Locate the cell with the specified text and output its [X, Y] center coordinate. 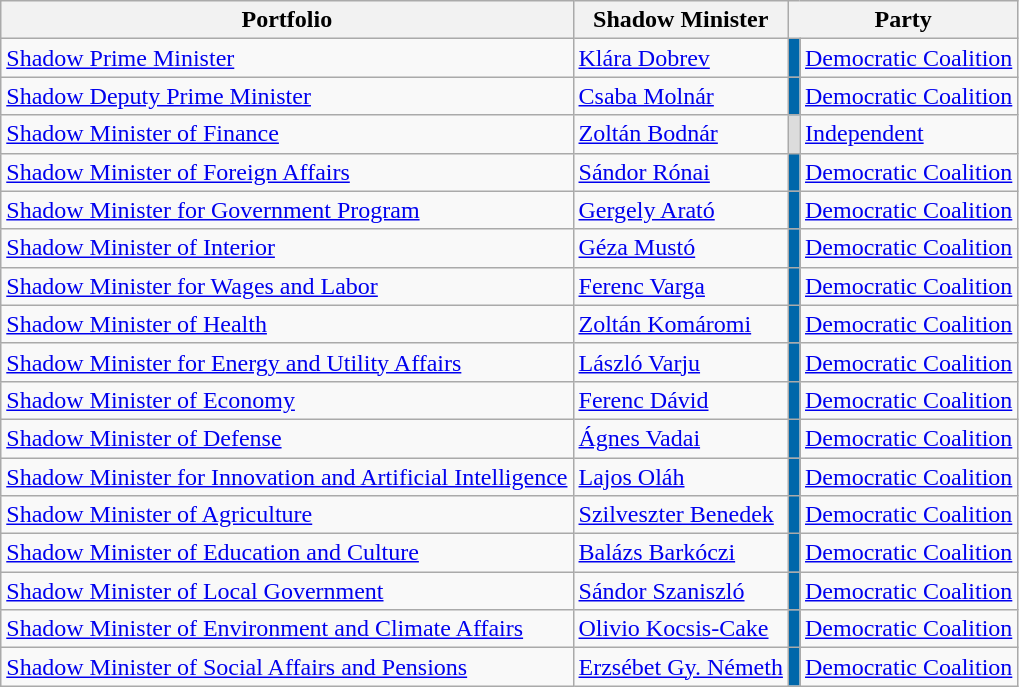
Shadow Minister of Economy [287, 400]
Gergely Arató [680, 210]
Olivio Kocsis-Cake [680, 629]
Csaba Molnár [680, 96]
Shadow Minister of Health [287, 324]
Shadow Minister for Energy and Utility Affairs [287, 362]
Ferenc Dávid [680, 400]
Shadow Minister of Environment and Climate Affairs [287, 629]
László Varju [680, 362]
Ferenc Varga [680, 286]
Shadow Minister [680, 20]
Shadow Deputy Prime Minister [287, 96]
Shadow Minister of Education and Culture [287, 553]
Shadow Minister for Government Program [287, 210]
Sándor Rónai [680, 172]
Zoltán Bodnár [680, 134]
Klára Dobrev [680, 58]
Sándor Szaniszló [680, 591]
Shadow Minister for Wages and Labor [287, 286]
Shadow Minister of Finance [287, 134]
Independent [909, 134]
Shadow Minister of Foreign Affairs [287, 172]
Portfolio [287, 20]
Erzsébet Gy. Németh [680, 667]
Ágnes Vadai [680, 438]
Shadow Prime Minister [287, 58]
Shadow Minister of Local Government [287, 591]
Shadow Minister of Social Affairs and Pensions [287, 667]
Shadow Minister of Interior [287, 248]
Party [902, 20]
Shadow Minister of Defense [287, 438]
Lajos Oláh [680, 477]
Zoltán Komáromi [680, 324]
Shadow Minister of Agriculture [287, 515]
Szilveszter Benedek [680, 515]
Shadow Minister for Innovation and Artificial Intelligence [287, 477]
Balázs Barkóczi [680, 553]
Géza Mustó [680, 248]
